From the cell containing the given text, extract its center point as [x, y] coordinate. 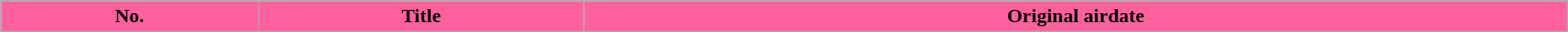
No. [130, 16]
Title [421, 16]
Original airdate [1075, 16]
